Determine the (x, y) coordinate at the center of the cell enclosing the given text.  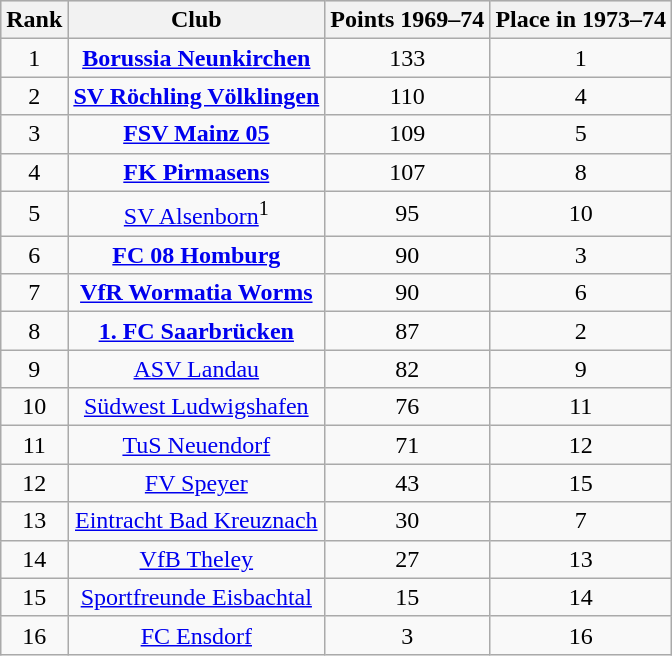
VfB Theley (196, 559)
Sportfreunde Eisbachtal (196, 597)
FC 08 Homburg (196, 255)
Club (196, 20)
109 (408, 134)
133 (408, 58)
Place in 1973–74 (581, 20)
Borussia Neunkirchen (196, 58)
71 (408, 445)
82 (408, 369)
VfR Wormatia Worms (196, 293)
SV Alsenborn1 (196, 214)
76 (408, 407)
TuS Neuendorf (196, 445)
Südwest Ludwigshafen (196, 407)
110 (408, 96)
95 (408, 214)
43 (408, 483)
Eintracht Bad Kreuznach (196, 521)
87 (408, 331)
FC Ensdorf (196, 635)
FK Pirmasens (196, 172)
30 (408, 521)
27 (408, 559)
Rank (34, 20)
FV Speyer (196, 483)
1. FC Saarbrücken (196, 331)
Points 1969–74 (408, 20)
SV Röchling Völklingen (196, 96)
FSV Mainz 05 (196, 134)
ASV Landau (196, 369)
107 (408, 172)
